Determine the [X, Y] coordinate at the center of the cell enclosing the given text.  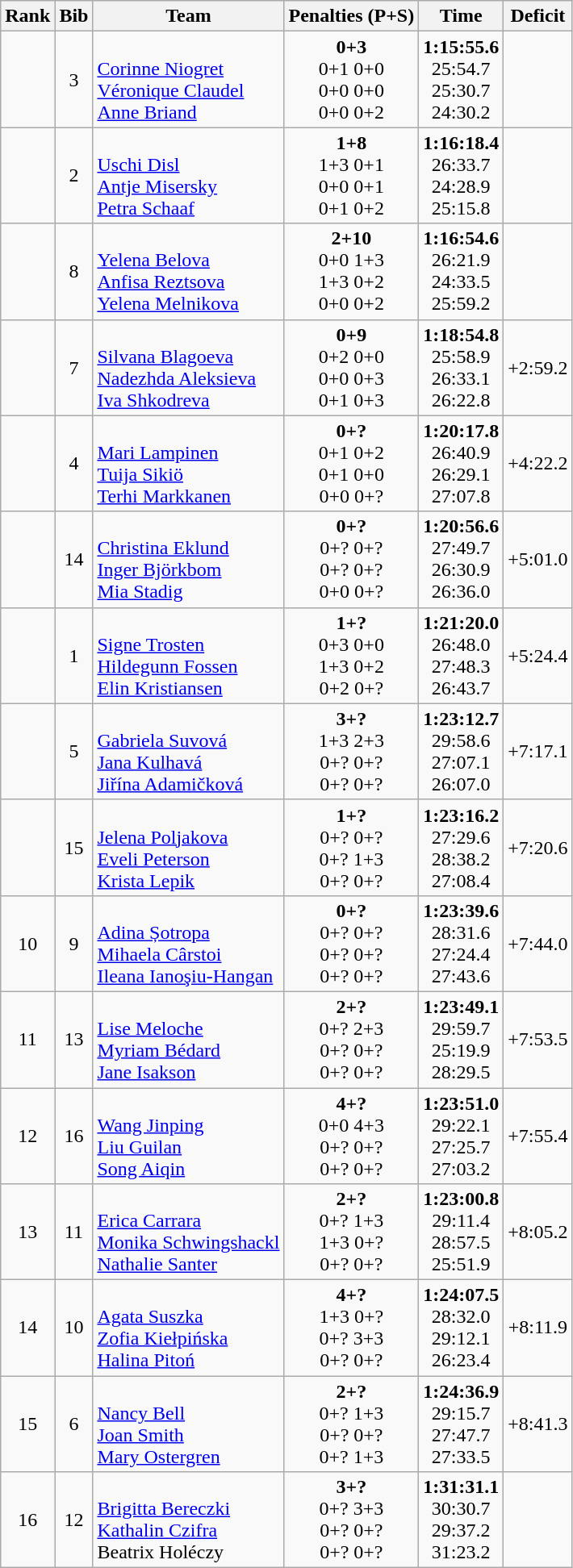
0+?0+1 0+20+1 0+00+0 0+? [352, 463]
Uschi DislAntje MiserskyPetra Schaaf [189, 176]
0+90+2 0+00+0 0+30+1 0+3 [352, 368]
1:23:49.129:59.725:19.928:29.5 [462, 1039]
1+81+3 0+10+0 0+10+1 0+2 [352, 176]
3 [74, 79]
0+?0+? 0+?0+? 0+?0+? 0+? [352, 944]
2+?0+? 1+30+? 0+?0+? 1+3 [352, 1424]
Jelena PoljakovaEveli PetersonKrista Lepik [189, 847]
1+?0+? 0+?0+? 1+30+? 0+? [352, 847]
Signe TrostenHildegunn FossenElin Kristiansen [189, 655]
+7:44.0 [537, 944]
9 [74, 944]
Wang JinpingLiu GuilanSong Aiqin [189, 1136]
2+?0+? 2+30+? 0+?0+? 0+? [352, 1039]
Rank [27, 16]
+8:41.3 [537, 1424]
4 [74, 463]
+5:01.0 [537, 560]
+7:53.5 [537, 1039]
Corinne NiogretVéronique ClaudelAnne Briand [189, 79]
1:24:36.929:15.727:47.727:33.5 [462, 1424]
+2:59.2 [537, 368]
4+?1+3 0+?0+? 3+30+? 0+? [352, 1328]
+7:55.4 [537, 1136]
6 [74, 1424]
Penalties (P+S) [352, 16]
1+?0+3 0+01+3 0+20+2 0+? [352, 655]
+8:11.9 [537, 1328]
2 [74, 176]
Yelena BelovaAnfisa ReztsovaYelena Melnikova [189, 271]
+8:05.2 [537, 1232]
1:20:17.826:40.926:29.127:07.8 [462, 463]
Lise MelocheMyriam BédardJane Isakson [189, 1039]
3+?1+3 2+30+? 0+?0+? 0+? [352, 752]
+7:20.6 [537, 847]
Deficit [537, 16]
1:31:31.130:30.729:37.231:23.2 [462, 1520]
1:21:20.026:48.027:48.326:43.7 [462, 655]
1:23:16.227:29.628:38.227:08.4 [462, 847]
3+?0+? 3+30+? 0+?0+? 0+? [352, 1520]
1:23:39.628:31.627:24.427:43.6 [462, 944]
Christina EklundInger BjörkbomMia Stadig [189, 560]
1:16:18.426:33.724:28.925:15.8 [462, 176]
+5:24.4 [537, 655]
2+?0+? 1+31+3 0+?0+? 0+? [352, 1232]
Erica CarraraMonika SchwingshacklNathalie Santer [189, 1232]
Adina ȘotropaMihaela CârstoiIleana Ianoşiu-Hangan [189, 944]
4+?0+0 4+30+? 0+?0+? 0+? [352, 1136]
2+100+0 1+31+3 0+20+0 0+2 [352, 271]
1:20:56.627:49.726:30.926:36.0 [462, 560]
Team [189, 16]
+4:22.2 [537, 463]
5 [74, 752]
0+30+1 0+00+0 0+00+0 0+2 [352, 79]
+7:17.1 [537, 752]
1 [74, 655]
1:16:54.626:21.924:33.525:59.2 [462, 271]
Brigitta BereczkiKathalin CzifraBeatrix Holéczy [189, 1520]
Bib [74, 16]
8 [74, 271]
1:15:55.625:54.725:30.724:30.2 [462, 79]
0+?0+? 0+?0+? 0+?0+0 0+? [352, 560]
Agata SuszkaZofia KiełpińskaHalina Pitoń [189, 1328]
Time [462, 16]
Nancy BellJoan SmithMary Ostergren [189, 1424]
Mari LampinenTuija SikiöTerhi Markkanen [189, 463]
1:24:07.528:32.029:12.126:23.4 [462, 1328]
1:18:54.825:58.926:33.126:22.8 [462, 368]
Silvana BlagoevaNadezhda AleksievaIva Shkodreva [189, 368]
1:23:00.829:11.428:57.525:51.9 [462, 1232]
1:23:12.729:58.627:07.126:07.0 [462, 752]
7 [74, 368]
1:23:51.029:22.127:25.727:03.2 [462, 1136]
Gabriela SuvováJana KulhaváJiřína Adamičková [189, 752]
